Search for the cell housing the specified text and yield its (X, Y) center coordinate. 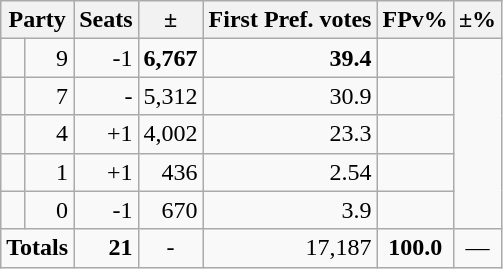
First Pref. votes (290, 20)
0 (48, 210)
5,312 (170, 96)
4 (48, 134)
7 (48, 96)
100.0 (415, 248)
436 (170, 172)
± (170, 20)
30.9 (290, 96)
9 (48, 58)
FPv% (415, 20)
2.54 (290, 172)
3.9 (290, 210)
±% (477, 20)
17,187 (290, 248)
— (477, 248)
670 (170, 210)
4,002 (170, 134)
Seats (106, 20)
6,767 (170, 58)
1 (48, 172)
23.3 (290, 134)
39.4 (290, 58)
Totals (38, 248)
21 (106, 248)
Party (38, 20)
